Provide the (X, Y) coordinate of the cell's center where the given text is located.  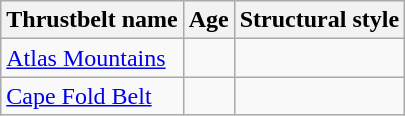
Thrustbelt name (92, 20)
Atlas Mountains (92, 58)
Cape Fold Belt (92, 96)
Structural style (319, 20)
Age (208, 20)
